Provide the (x, y) coordinate of the cell's center where the given text is located.  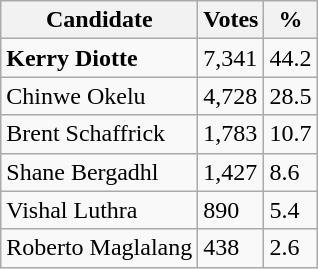
Shane Bergadhl (100, 172)
8.6 (290, 172)
Brent Schaffrick (100, 134)
Candidate (100, 20)
2.6 (290, 248)
% (290, 20)
Votes (231, 20)
438 (231, 248)
Chinwe Okelu (100, 96)
7,341 (231, 58)
Vishal Luthra (100, 210)
10.7 (290, 134)
28.5 (290, 96)
890 (231, 210)
Kerry Diotte (100, 58)
1,427 (231, 172)
Roberto Maglalang (100, 248)
5.4 (290, 210)
4,728 (231, 96)
44.2 (290, 58)
1,783 (231, 134)
